For the text-containing cell, return its midpoint in (X, Y) coordinate format. 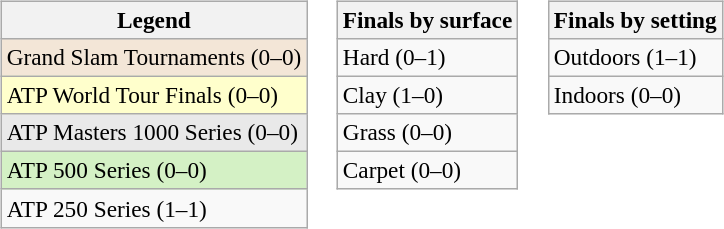
Grand Slam Tournaments (0–0) (154, 57)
Indoors (0–0) (635, 95)
Finals by surface (427, 20)
Carpet (0–0) (427, 171)
Grass (0–0) (427, 133)
ATP 500 Series (0–0) (154, 171)
Outdoors (1–1) (635, 57)
Legend (154, 20)
Finals by setting (635, 20)
ATP 250 Series (1–1) (154, 208)
Clay (1–0) (427, 95)
Hard (0–1) (427, 57)
ATP Masters 1000 Series (0–0) (154, 133)
ATP World Tour Finals (0–0) (154, 95)
